Pinpoint the cell where the given text exists, returning its (x, y) midpoint coordinate. 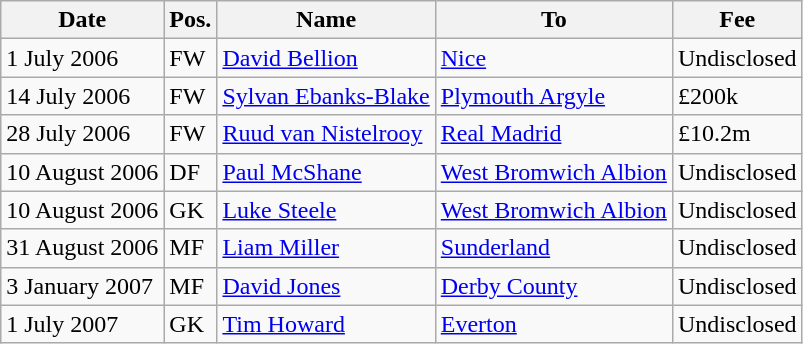
Pos. (190, 20)
Everton (554, 324)
31 August 2006 (82, 248)
£200k (737, 96)
3 January 2007 (82, 286)
Name (326, 20)
1 July 2006 (82, 58)
Nice (554, 58)
Derby County (554, 286)
David Jones (326, 286)
Ruud van Nistelrooy (326, 134)
Sunderland (554, 248)
Luke Steele (326, 210)
Real Madrid (554, 134)
Paul McShane (326, 172)
David Bellion (326, 58)
Plymouth Argyle (554, 96)
14 July 2006 (82, 96)
Liam Miller (326, 248)
To (554, 20)
Fee (737, 20)
Date (82, 20)
1 July 2007 (82, 324)
Tim Howard (326, 324)
DF (190, 172)
28 July 2006 (82, 134)
£10.2m (737, 134)
Sylvan Ebanks-Blake (326, 96)
